Provide the (X, Y) coordinate of the cell's center where the given text is located.  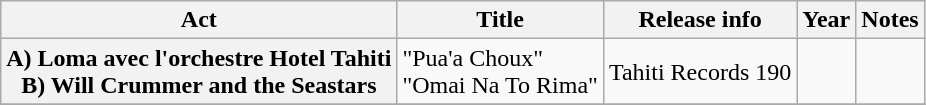
Release info (700, 20)
"Pua'a Choux""Omai Na To Rima" (500, 72)
Act (199, 20)
Tahiti Records 190 (700, 72)
Title (500, 20)
A) Loma avec l'orchestre Hotel TahitiB) Will Crummer and the Seastars (199, 72)
Year (826, 20)
Notes (890, 20)
